Scan for the cell matching the given text and deliver its (x, y) coordinate at center. 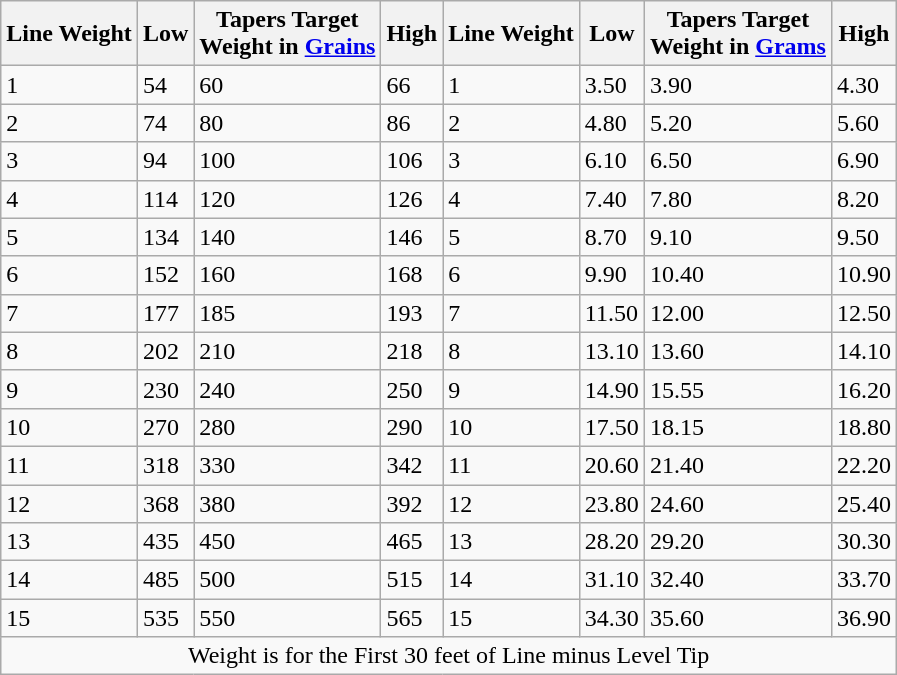
342 (412, 465)
230 (165, 389)
11.50 (612, 313)
160 (288, 275)
10.40 (738, 275)
13.60 (738, 351)
270 (165, 427)
250 (412, 389)
28.20 (612, 542)
5.20 (738, 123)
465 (412, 542)
Tapers Target Weight in Grams (738, 34)
100 (288, 161)
218 (412, 351)
Tapers TargetWeight in Grains (288, 34)
24.60 (738, 503)
9.10 (738, 237)
4.80 (612, 123)
15.55 (738, 389)
7.40 (612, 199)
30.30 (864, 542)
66 (412, 85)
134 (165, 237)
13.10 (612, 351)
33.70 (864, 580)
94 (165, 161)
202 (165, 351)
152 (165, 275)
550 (288, 618)
146 (412, 237)
193 (412, 313)
177 (165, 313)
17.50 (612, 427)
140 (288, 237)
10.90 (864, 275)
368 (165, 503)
185 (288, 313)
9.50 (864, 237)
380 (288, 503)
12.50 (864, 313)
7.80 (738, 199)
515 (412, 580)
330 (288, 465)
29.20 (738, 542)
18.15 (738, 427)
9.90 (612, 275)
318 (165, 465)
22.20 (864, 465)
392 (412, 503)
86 (412, 123)
80 (288, 123)
106 (412, 161)
450 (288, 542)
280 (288, 427)
34.30 (612, 618)
3.90 (738, 85)
23.80 (612, 503)
126 (412, 199)
240 (288, 389)
435 (165, 542)
12.00 (738, 313)
20.60 (612, 465)
60 (288, 85)
6.90 (864, 161)
120 (288, 199)
74 (165, 123)
31.10 (612, 580)
25.40 (864, 503)
168 (412, 275)
54 (165, 85)
485 (165, 580)
6.50 (738, 161)
210 (288, 351)
8.20 (864, 199)
535 (165, 618)
14.10 (864, 351)
114 (165, 199)
4.30 (864, 85)
Weight is for the First 30 feet of Line minus Level Tip (449, 656)
21.40 (738, 465)
14.90 (612, 389)
18.80 (864, 427)
290 (412, 427)
36.90 (864, 618)
8.70 (612, 237)
500 (288, 580)
565 (412, 618)
32.40 (738, 580)
5.60 (864, 123)
35.60 (738, 618)
6.10 (612, 161)
16.20 (864, 389)
3.50 (612, 85)
